Detect which cell encompasses the target text, then output its [x, y] center coordinate. 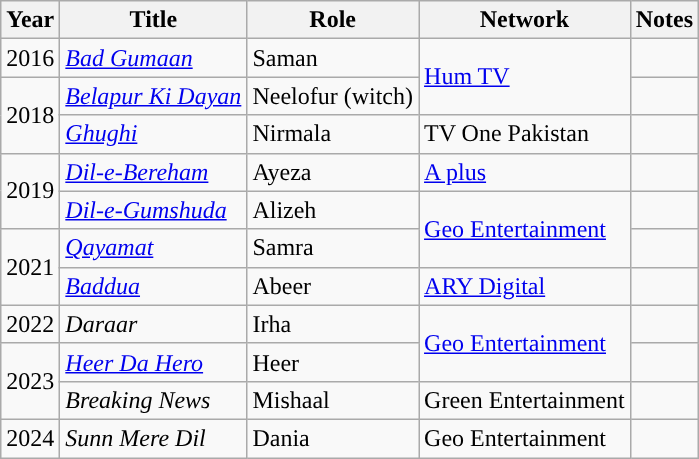
Ghughi [154, 134]
TV One Pakistan [525, 134]
Mishaal [333, 400]
2022 [30, 324]
Dil-e-Bereham [154, 172]
Bad Gumaan [154, 58]
Title [154, 20]
ARY Digital [525, 286]
2018 [30, 115]
Alizeh [333, 210]
Dania [333, 438]
Green Entertainment [525, 400]
Saman [333, 58]
Nirmala [333, 134]
Abeer [333, 286]
A plus [525, 172]
Heer Da Hero [154, 362]
Baddua [154, 286]
Irha [333, 324]
Neelofur (witch) [333, 96]
Breaking News [154, 400]
Daraar [154, 324]
Heer [333, 362]
Network [525, 20]
Samra [333, 248]
Notes [664, 20]
Dil-e-Gumshuda [154, 210]
2019 [30, 191]
2021 [30, 267]
2023 [30, 381]
Hum TV [525, 77]
Belapur Ki Dayan [154, 96]
2024 [30, 438]
Role [333, 20]
Year [30, 20]
Ayeza [333, 172]
2016 [30, 58]
Qayamat [154, 248]
Sunn Mere Dil [154, 438]
